Pinpoint the cell where the given text exists, returning its [X, Y] midpoint coordinate. 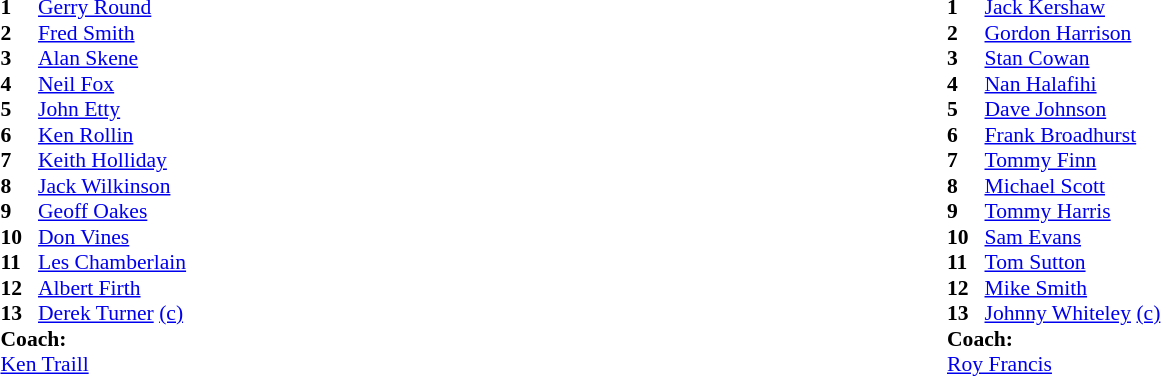
Tom Sutton [1072, 263]
Geoff Oakes [112, 211]
Don Vines [112, 237]
Tommy Harris [1072, 211]
Tommy Finn [1072, 161]
Fred Smith [112, 33]
Ken Rollin [112, 135]
Neil Fox [112, 84]
Johnny Whiteley (c) [1072, 313]
Alan Skene [112, 59]
John Etty [112, 109]
Sam Evans [1072, 237]
Gordon Harrison [1072, 33]
Nan Halafihi [1072, 84]
Derek Turner (c) [112, 313]
Stan Cowan [1072, 59]
Jack Wilkinson [112, 186]
Les Chamberlain [112, 263]
Michael Scott [1072, 186]
Dave Johnson [1072, 109]
Mike Smith [1072, 288]
Frank Broadhurst [1072, 135]
Keith Holliday [112, 161]
Albert Firth [112, 288]
